Output the [X, Y] coordinate of the center of the cell containing the given text.  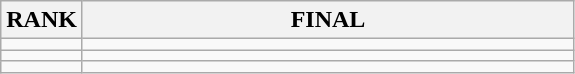
FINAL [328, 20]
RANK [42, 20]
